Extract the [X, Y] coordinate from the center of the cell holding the provided text.  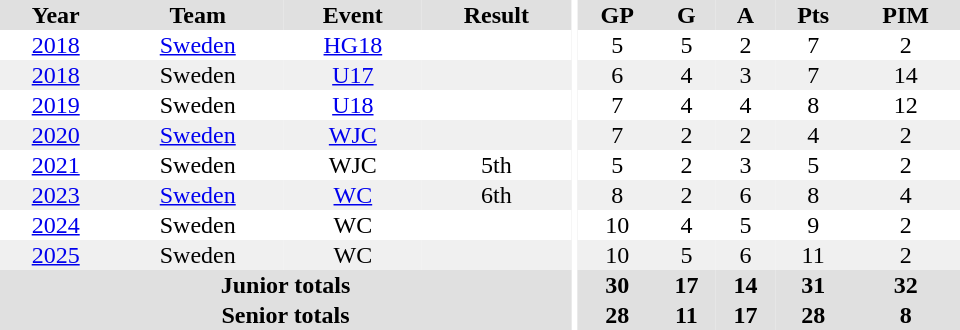
GP [618, 15]
30 [618, 285]
12 [906, 105]
6th [496, 195]
PIM [906, 15]
2020 [56, 135]
U18 [353, 105]
32 [906, 285]
2021 [56, 165]
Team [198, 15]
Result [496, 15]
2023 [56, 195]
Event [353, 15]
2024 [56, 225]
2019 [56, 105]
5th [496, 165]
HG18 [353, 45]
Year [56, 15]
A [746, 15]
G [686, 15]
2025 [56, 255]
Junior totals [286, 285]
U17 [353, 75]
Pts [813, 15]
9 [813, 225]
Senior totals [286, 315]
31 [813, 285]
